Locate the cell with the specified text and output its [X, Y] center coordinate. 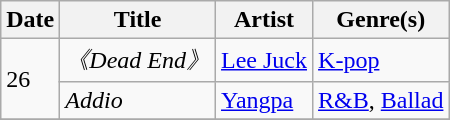
R&B, Ballad [381, 100]
Genre(s) [381, 20]
Title [138, 20]
Yangpa [264, 100]
26 [30, 80]
K-pop [381, 60]
Artist [264, 20]
《Dead End》 [138, 60]
Addio [138, 100]
Date [30, 20]
Lee Juck [264, 60]
